Pinpoint the cell where the given text exists, returning its [x, y] midpoint coordinate. 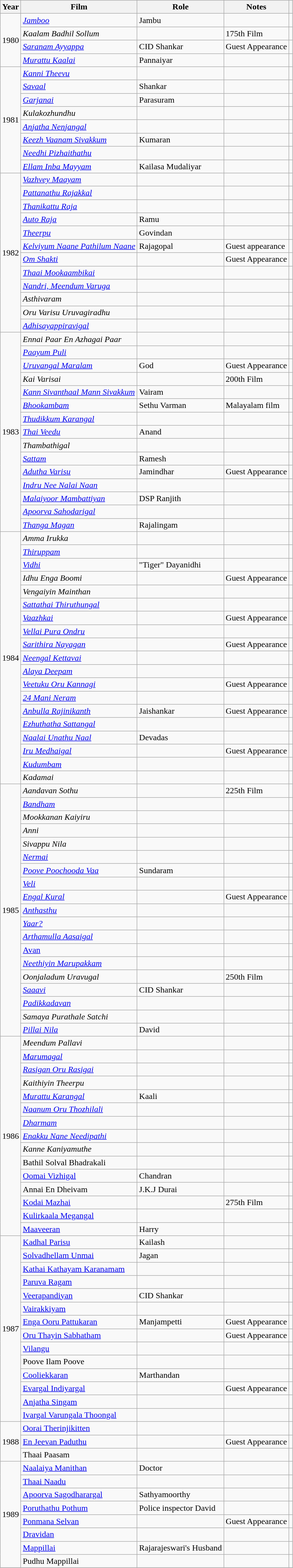
Paruva Ragam [79, 1282]
1987 [10, 1329]
Malaiyoor Mambattiyan [79, 498]
Paayum Puli [79, 352]
Murattu Karangal [79, 1096]
Vaazhkai [79, 618]
Rajagopal [181, 246]
Thanikattu Raja [79, 206]
1983 [10, 432]
Harry [181, 1229]
Iru Medhaigal [79, 751]
Govindan [181, 233]
Vidhi [79, 565]
Ponmana Selvan [79, 1521]
250th Film [256, 976]
Oru Varisu Uruvagiradhu [79, 312]
Enga Ooru Pattukaran [79, 1322]
275th Film [256, 1202]
175th Film [256, 34]
Indru Nee Nalai Naan [79, 485]
Shankar [181, 87]
Adutha Varisu [79, 472]
Chandran [181, 1176]
Avan [79, 950]
Oonjaladum Uravugal [79, 976]
Sethu Varman [181, 406]
Alaya Deepam [79, 671]
Oorai Therinjikitten [79, 1428]
En Jeevan Paduthu [79, 1442]
Marumagal [79, 1056]
Kudumbam [79, 764]
1980 [10, 40]
Poruthathu Pothum [79, 1508]
Jambu [181, 20]
Guest appearance [256, 246]
Anjatha Nenjangal [79, 126]
Sarithira Nayagan [79, 645]
Ellam Inba Mayyam [79, 166]
Vairam [181, 392]
Bhookambam [79, 406]
Apoorva Sahodarigal [79, 512]
God [181, 365]
Engal Kural [79, 897]
Veli [79, 884]
Kathai Kathayam Karanamam [79, 1269]
Anjatha Singam [79, 1402]
Kodai Mazhai [79, 1202]
Parasuram [181, 100]
Doctor [181, 1468]
Naanum Oru Thozhilali [79, 1109]
Malayalam film [256, 406]
Padikkadavan [79, 1003]
Neengal Kettavai [79, 658]
Yaar? [79, 923]
Oomai Vizhigal [79, 1176]
1984 [10, 657]
Savaal [79, 87]
Poove Ilam Poove [79, 1362]
Ramu [181, 220]
Aandavan Sothu [79, 790]
Anni [79, 831]
1985 [10, 910]
Kann Sivanthaal Mann Sivakkum [79, 392]
Bathil Solval Bhadrakali [79, 1162]
Nermai [79, 857]
Enakku Nane Needipathi [79, 1136]
Film [79, 7]
Kailash [181, 1242]
200th Film [256, 379]
Pillai Nila [79, 1030]
Pudhu Mappillai [79, 1561]
Thaai Naadu [79, 1481]
Amma Irukka [79, 538]
Rajarajeswari's Husband [181, 1548]
Sattam [79, 459]
Jagan [181, 1256]
Role [181, 7]
"Tiger" Dayanidhi [181, 565]
24 Mani Neram [79, 698]
Keezh Vaanam Sivakkum [79, 140]
Thiruppam [79, 551]
Kadhal Parisu [79, 1242]
Meendum Pallavi [79, 1043]
Veerapandiyan [79, 1295]
Saaavi [79, 990]
Ennai Paar En Azhagai Paar [79, 339]
Ivargal Varungala Thoongal [79, 1415]
Pattanathu Rajakkal [79, 193]
Thambathigal [79, 445]
Year [10, 7]
Pannaiyar [181, 60]
Om Shakti [79, 259]
Mappillai [79, 1548]
Vellai Pura Ondru [79, 631]
Anbulla Rajinikanth [79, 711]
Naalaiya Manithan [79, 1468]
Solvadhellam Unmai [79, 1256]
Thai Veedu [79, 432]
Kaalam Badhil Sollum [79, 34]
Auto Raja [79, 220]
Kelviyum Naane Pathilum Naane [79, 246]
Veetuku Oru Kannagi [79, 684]
Jaishankar [181, 711]
Kailasa Mudaliyar [181, 166]
Bandham [79, 804]
Kumaran [181, 140]
Vairakkiyam [79, 1309]
Uruvangal Maralam [79, 365]
Devadas [181, 737]
Vazhvey Maayam [79, 180]
1988 [10, 1441]
Saranam Ayyappa [79, 47]
Ramesh [181, 459]
Ezhuthatha Sattangal [79, 724]
Dravidan [79, 1534]
Dharmam [79, 1123]
Cooliekkaran [79, 1375]
Kanni Theevu [79, 73]
Thaai Paasam [79, 1455]
DSP Ranjith [181, 498]
Sattathai Thiruthungal [79, 605]
Kaali [181, 1096]
Evargal Indiyargal [79, 1388]
1989 [10, 1515]
225th Film [256, 790]
Thaai Mookaambikai [79, 273]
Murattu Kaalai [79, 60]
Vengaiyin Mainthan [79, 592]
Jamboo [79, 20]
Thudikkum Karangal [79, 419]
Jamindhar [181, 472]
Adhisayappiravigal [79, 326]
Thanga Magan [79, 525]
1986 [10, 1136]
Marthandan [181, 1375]
Needhi Pizhaithathu [79, 153]
Kadamai [79, 777]
Rasigan Oru Rasigai [79, 1070]
Annai En Dheivam [79, 1189]
1981 [10, 120]
J.K.J Durai [181, 1189]
Garjanai [79, 100]
Nandri, Meendum Varuga [79, 286]
Anthasthu [79, 910]
Rajalingam [181, 525]
1982 [10, 253]
Samaya Purathale Satchi [79, 1017]
Asthivaram [79, 299]
Idhu Enga Boomi [79, 578]
Vilangu [79, 1348]
Neethiyin Marupakkam [79, 963]
Kulirkaala Megangal [79, 1216]
Police inspector David [181, 1508]
Kaithiyin Theerpu [79, 1083]
Apoorva Sagodharargal [79, 1495]
Kai Varisai [79, 379]
Naalai Unathu Naal [79, 737]
Sivappu Nila [79, 844]
Poove Poochooda Vaa [79, 870]
Arthamulla Aasaigal [79, 937]
Sundaram [181, 870]
David [181, 1030]
Theerpu [79, 233]
Maaveeran [79, 1229]
Sathyamoorthy [181, 1495]
Manjampetti [181, 1322]
Anand [181, 432]
Kanne Kaniyamuthe [79, 1149]
Kulakozhundhu [79, 113]
Mookkanan Kaiyiru [79, 817]
Notes [256, 7]
Oru Thayin Sabhatham [79, 1335]
